Detect which cell encompasses the target text, then output its (X, Y) center coordinate. 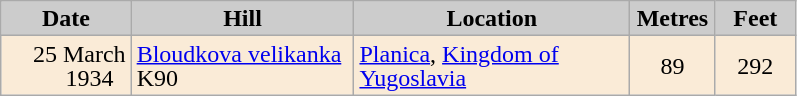
25 March 1934 (66, 66)
Bloudkova velikanka K90 (242, 66)
Feet (755, 18)
Location (492, 18)
Metres (672, 18)
Date (66, 18)
Hill (242, 18)
292 (755, 66)
89 (672, 66)
Planica, Kingdom of Yugoslavia (492, 66)
